Capture the cell that displays the provided text and extract its [X, Y] central coordinate. 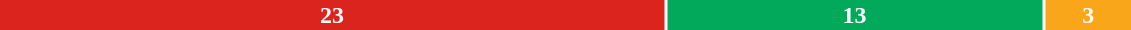
23 [332, 15]
13 [854, 15]
